Pinpoint the cell where the given text exists, returning its [x, y] midpoint coordinate. 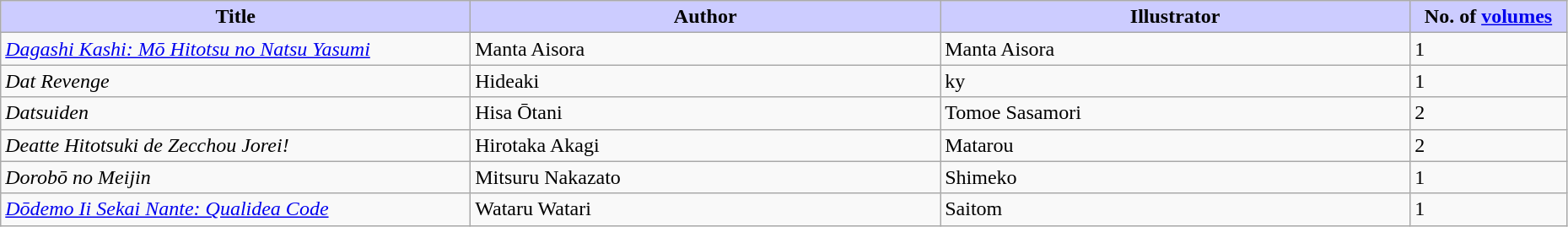
Hirotaka Akagi [705, 145]
Wataru Watari [705, 209]
Hideaki [705, 81]
ky [1176, 81]
Deatte Hitotsuki de Zecchou Jorei! [236, 145]
Saitom [1176, 209]
Illustrator [1176, 17]
Shimeko [1176, 177]
Dorobō no Meijin [236, 177]
Matarou [1176, 145]
Datsuiden [236, 113]
Tomoe Sasamori [1176, 113]
No. of volumes [1489, 17]
Dōdemo Ii Sekai Nante: Qualidea Code [236, 209]
Mitsuru Nakazato [705, 177]
Title [236, 17]
Author [705, 17]
Hisa Ōtani [705, 113]
Dat Revenge [236, 81]
Dagashi Kashi: Mō Hitotsu no Natsu Yasumi [236, 49]
